From the cell containing the given text, extract its center point as [x, y] coordinate. 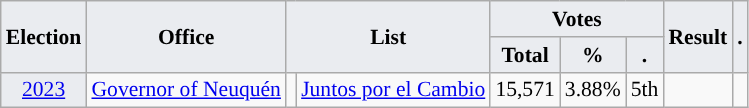
Office [186, 36]
Governor of Neuquén [186, 90]
Total [524, 55]
3.88% [593, 90]
List [388, 36]
Result [698, 36]
Juntos por el Cambio [393, 90]
2023 [44, 90]
Votes [576, 19]
% [593, 55]
5th [645, 90]
Election [44, 36]
15,571 [524, 90]
